Detect which cell encompasses the target text, then output its (X, Y) center coordinate. 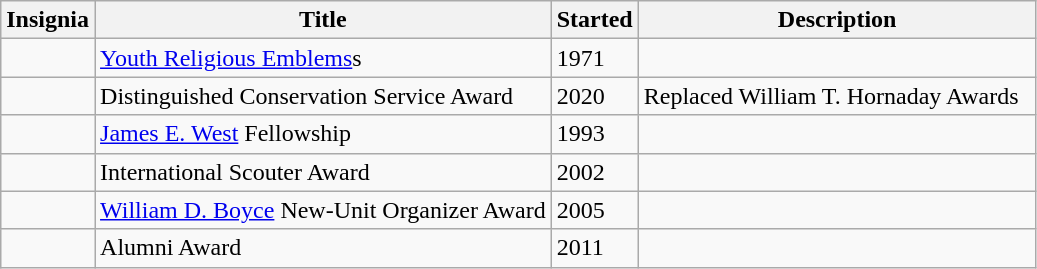
James E. West Fellowship (324, 134)
2002 (594, 172)
Youth Religious Emblemss (324, 58)
Alumni Award (324, 248)
1971 (594, 58)
Replaced William T. Hornaday Awards (837, 96)
Description (837, 20)
Insignia (48, 20)
1993 (594, 134)
William D. Boyce New-Unit Organizer Award (324, 210)
2020 (594, 96)
Distinguished Conservation Service Award (324, 96)
2011 (594, 248)
International Scouter Award (324, 172)
Started (594, 20)
Title (324, 20)
2005 (594, 210)
